Scan for the cell matching the given text and deliver its (X, Y) coordinate at center. 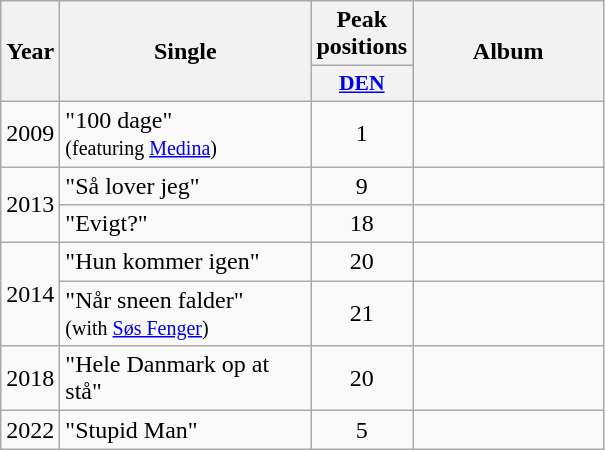
Single (186, 52)
Year (30, 52)
"Evigt?" (186, 224)
18 (362, 224)
"100 dage" (featuring Medina) (186, 134)
"Når sneen falder" (with Søs Fenger) (186, 314)
2013 (30, 204)
"Hun kommer igen" (186, 262)
21 (362, 314)
1 (362, 134)
Album (508, 52)
9 (362, 185)
5 (362, 430)
"Så lover jeg" (186, 185)
2014 (30, 294)
"Stupid Man" (186, 430)
Peak positions (362, 34)
2022 (30, 430)
DEN (362, 84)
2009 (30, 134)
2018 (30, 378)
"Hele Danmark op at stå" (186, 378)
